Extract the (X, Y) coordinate from the center of the cell holding the provided text.  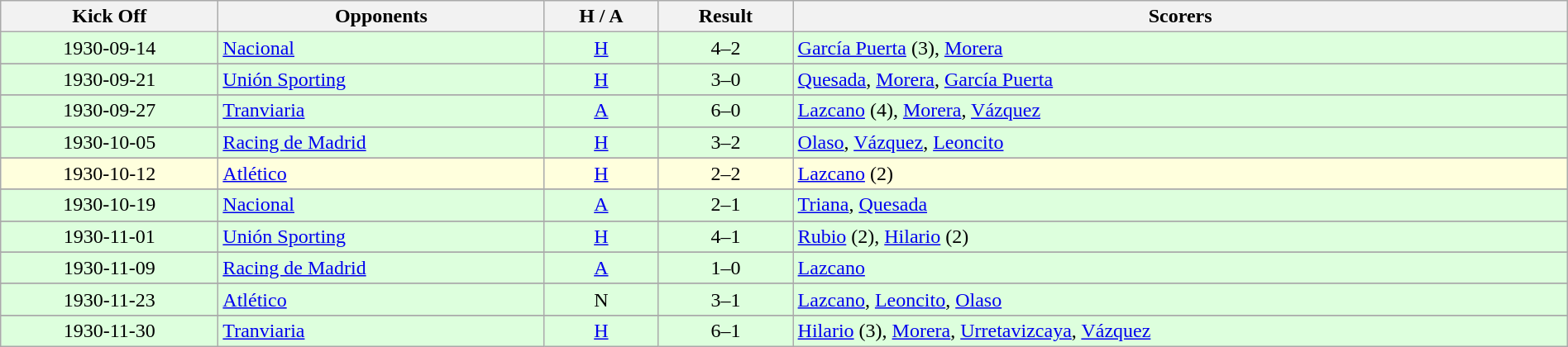
Lazcano, Leoncito, Olaso (1180, 299)
Lazcano (1180, 268)
1930-09-21 (109, 79)
Opponents (381, 17)
Olaso, Vázquez, Leoncito (1180, 142)
Kick Off (109, 17)
3–2 (726, 142)
N (601, 299)
3–0 (726, 79)
H / A (601, 17)
1930-10-05 (109, 142)
Lazcano (2) (1180, 173)
1930-09-14 (109, 48)
García Puerta (3), Morera (1180, 48)
3–1 (726, 299)
4–1 (726, 236)
1–0 (726, 268)
4–2 (726, 48)
Rubio (2), Hilario (2) (1180, 236)
1930-11-23 (109, 299)
1930-11-01 (109, 236)
2–2 (726, 173)
1930-10-19 (109, 205)
1930-11-30 (109, 330)
Triana, Quesada (1180, 205)
Scorers (1180, 17)
1930-11-09 (109, 268)
2–1 (726, 205)
Result (726, 17)
1930-09-27 (109, 111)
6–0 (726, 111)
Hilario (3), Morera, Urretavizcaya, Vázquez (1180, 330)
Lazcano (4), Morera, Vázquez (1180, 111)
Quesada, Morera, García Puerta (1180, 79)
6–1 (726, 330)
1930-10-12 (109, 173)
